From the cell containing the given text, extract its center point as [X, Y] coordinate. 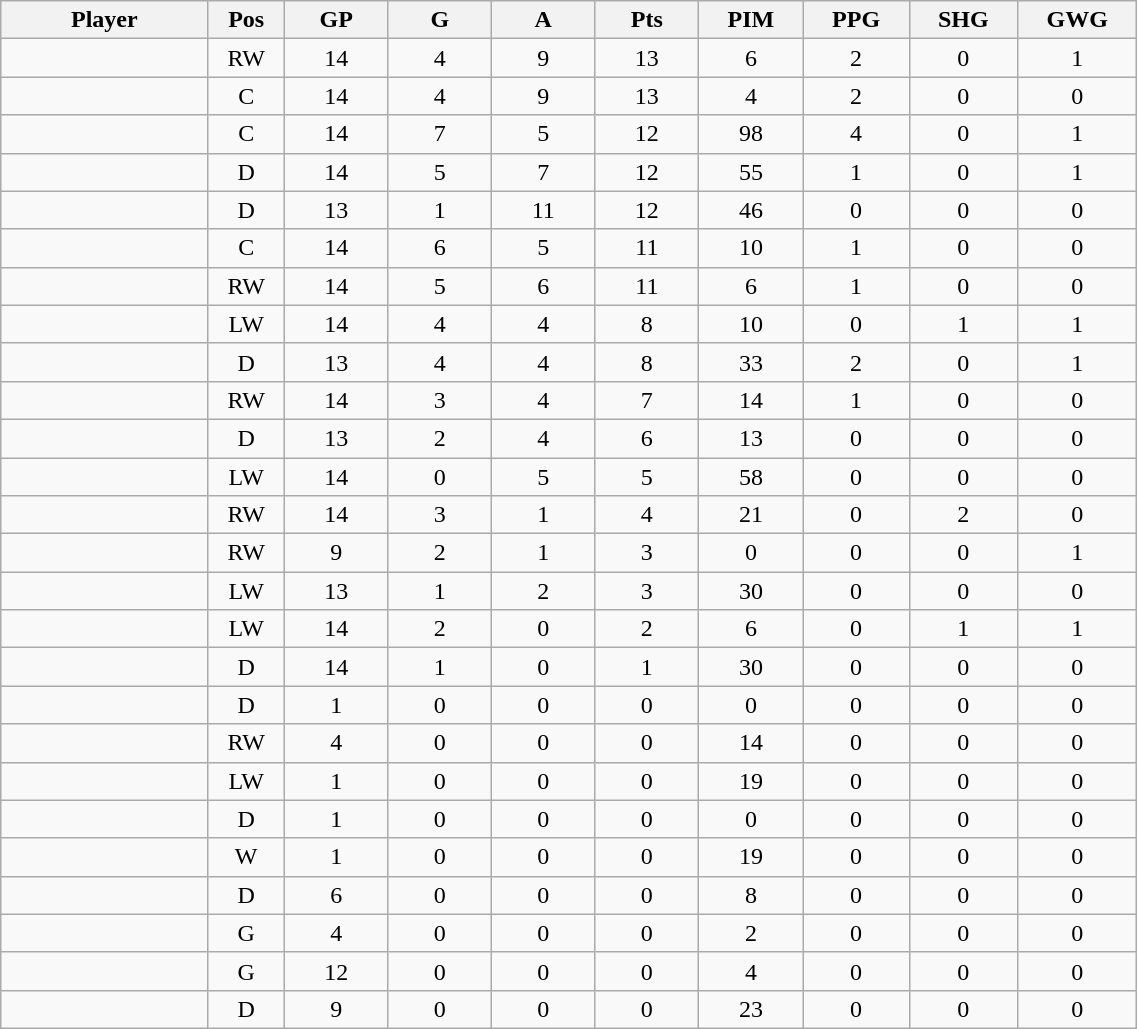
PPG [856, 20]
Pos [246, 20]
33 [752, 362]
58 [752, 477]
W [246, 857]
GP [336, 20]
46 [752, 210]
A [544, 20]
SHG [964, 20]
23 [752, 1009]
PIM [752, 20]
55 [752, 172]
21 [752, 515]
Player [104, 20]
GWG [1078, 20]
Pts [647, 20]
98 [752, 134]
